Locate the cell with the specified text and output its (X, Y) center coordinate. 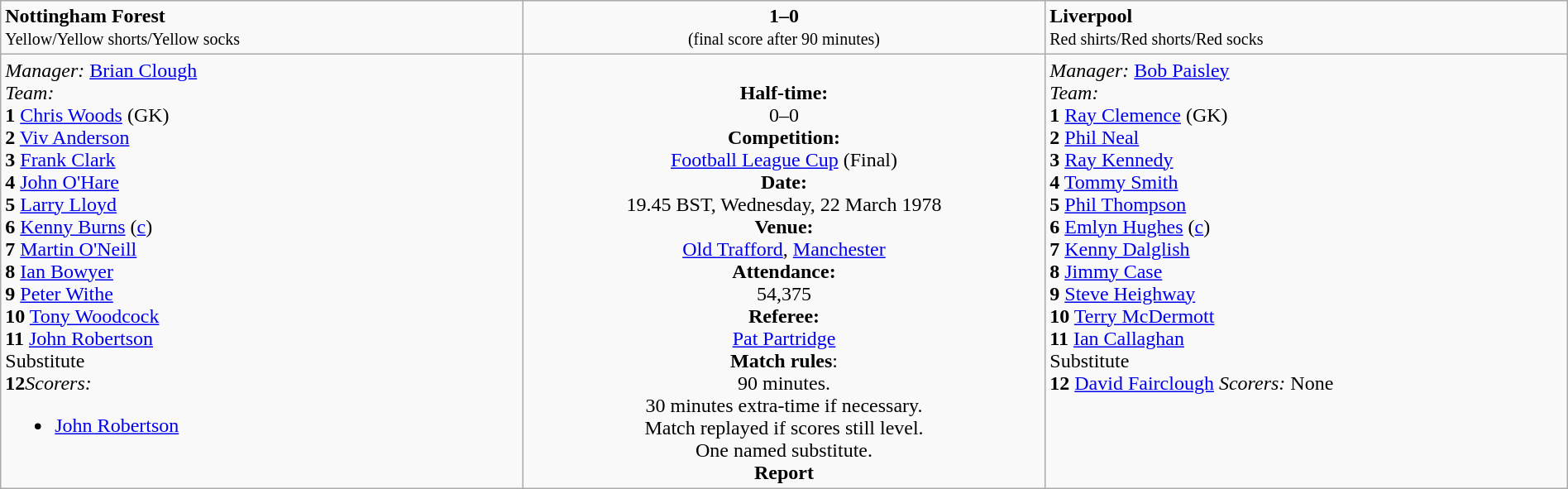
1–0(final score after 90 minutes) (784, 28)
LiverpoolRed shirts/Red shorts/Red socks (1307, 28)
Nottingham ForestYellow/Yellow shorts/Yellow socks (262, 28)
